Detect which cell encompasses the target text, then output its (x, y) center coordinate. 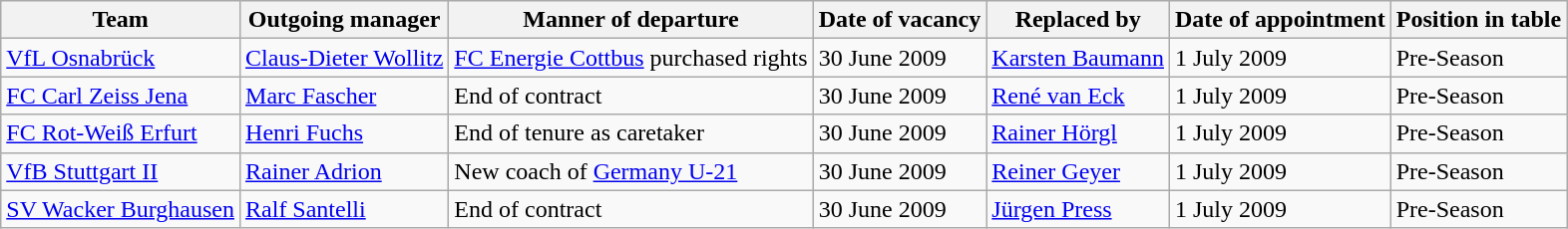
VfL Osnabrück (121, 58)
Henri Fuchs (345, 133)
Jürgen Press (1078, 209)
Position in table (1478, 20)
FC Rot-Weiß Erfurt (121, 133)
VfB Stuttgart II (121, 171)
Karsten Baumann (1078, 58)
End of tenure as caretaker (630, 133)
SV Wacker Burghausen (121, 209)
Ralf Santelli (345, 209)
Outgoing manager (345, 20)
Rainer Hörgl (1078, 133)
FC Energie Cottbus purchased rights (630, 58)
Team (121, 20)
Date of vacancy (900, 20)
Date of appointment (1280, 20)
Manner of departure (630, 20)
Reiner Geyer (1078, 171)
Replaced by (1078, 20)
Rainer Adrion (345, 171)
FC Carl Zeiss Jena (121, 96)
Claus-Dieter Wollitz (345, 58)
René van Eck (1078, 96)
Marc Fascher (345, 96)
New coach of Germany U-21 (630, 171)
